For the text-containing cell, return its midpoint in [x, y] coordinate format. 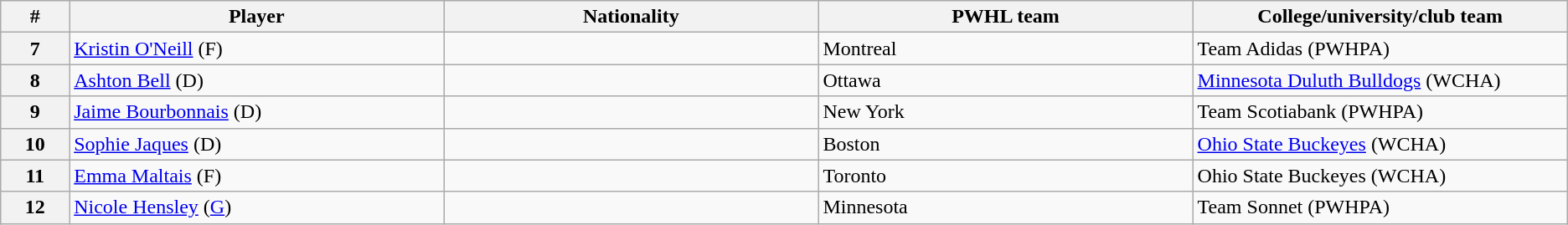
10 [35, 144]
Montreal [1005, 49]
Ashton Bell (D) [256, 80]
Sophie Jaques (D) [256, 144]
Boston [1005, 144]
Ottawa [1005, 80]
Team Scotiabank (PWHPA) [1380, 112]
Kristin O'Neill (F) [256, 49]
Nicole Hensley (G) [256, 207]
Minnesota [1005, 207]
College/university/club team [1380, 17]
8 [35, 80]
12 [35, 207]
Jaime Bourbonnais (D) [256, 112]
Team Adidas (PWHPA) [1380, 49]
Minnesota Duluth Bulldogs (WCHA) [1380, 80]
Player [256, 17]
7 [35, 49]
Toronto [1005, 176]
PWHL team [1005, 17]
Nationality [632, 17]
9 [35, 112]
New York [1005, 112]
Team Sonnet (PWHPA) [1380, 207]
Emma Maltais (F) [256, 176]
# [35, 17]
11 [35, 176]
